Detect which cell encompasses the target text, then output its (x, y) center coordinate. 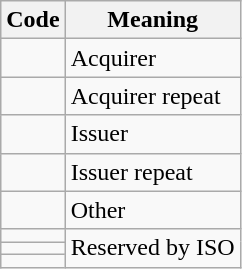
Code (33, 20)
Issuer (152, 134)
Other (152, 210)
Reserved by ISO (152, 248)
Acquirer (152, 58)
Issuer repeat (152, 172)
Acquirer repeat (152, 96)
Meaning (152, 20)
